Return [X, Y] of the center of cell containing provided text 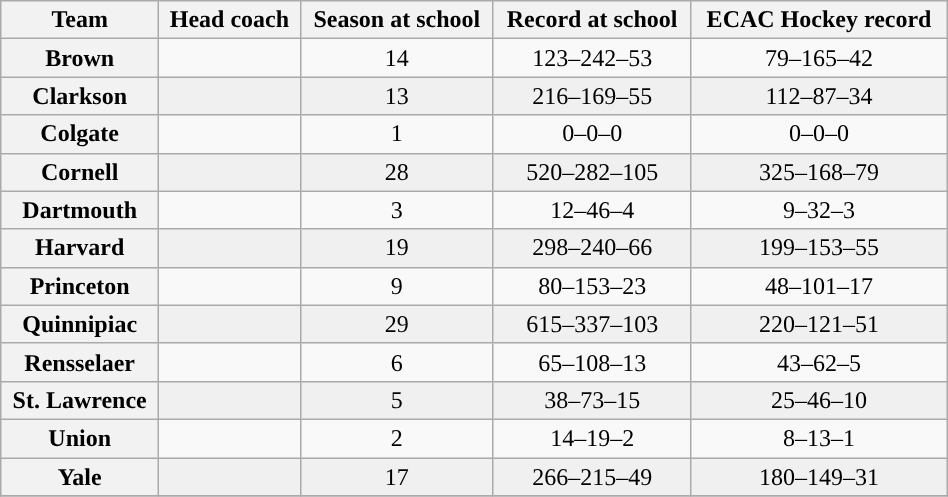
266–215–49 [592, 477]
48–101–17 [819, 286]
5 [396, 400]
Record at school [592, 20]
14–19–2 [592, 438]
Harvard [80, 248]
19 [396, 248]
80–153–23 [592, 286]
Quinnipiac [80, 324]
Head coach [230, 20]
38–73–15 [592, 400]
Cornell [80, 172]
298–240–66 [592, 248]
Season at school [396, 20]
6 [396, 362]
325–168–79 [819, 172]
180–149–31 [819, 477]
29 [396, 324]
615–337–103 [592, 324]
9–32–3 [819, 210]
Princeton [80, 286]
112–87–34 [819, 96]
13 [396, 96]
2 [396, 438]
28 [396, 172]
216–169–55 [592, 96]
1 [396, 134]
Colgate [80, 134]
8–13–1 [819, 438]
Yale [80, 477]
ECAC Hockey record [819, 20]
17 [396, 477]
25–46–10 [819, 400]
79–165–42 [819, 58]
Union [80, 438]
9 [396, 286]
Dartmouth [80, 210]
St. Lawrence [80, 400]
123–242–53 [592, 58]
Brown [80, 58]
Rensselaer [80, 362]
520–282–105 [592, 172]
Clarkson [80, 96]
43–62–5 [819, 362]
65–108–13 [592, 362]
12–46–4 [592, 210]
3 [396, 210]
Team [80, 20]
199–153–55 [819, 248]
14 [396, 58]
220–121–51 [819, 324]
